Provide the [X, Y] coordinate of the cell's center where the given text is located.  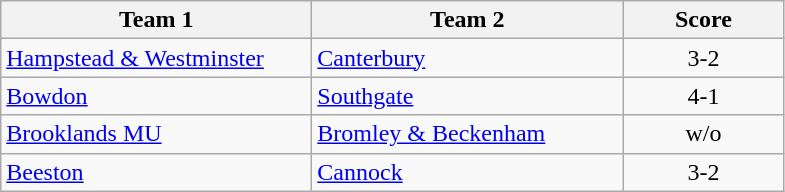
w/o [704, 134]
Score [704, 20]
Brooklands MU [156, 134]
Beeston [156, 172]
Canterbury [468, 58]
4-1 [704, 96]
Southgate [468, 96]
Team 2 [468, 20]
Hampstead & Westminster [156, 58]
Cannock [468, 172]
Team 1 [156, 20]
Bowdon [156, 96]
Bromley & Beckenham [468, 134]
